For the text-containing cell, return its midpoint in [x, y] coordinate format. 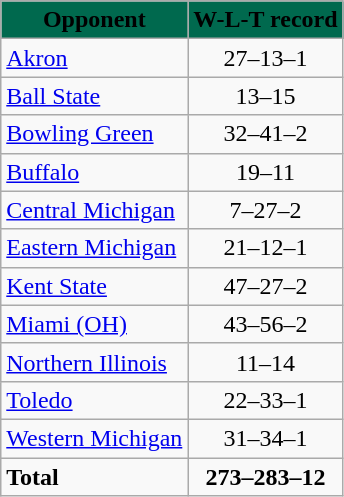
Bowling Green [94, 134]
Eastern Michigan [94, 248]
Opponent [94, 20]
22–33–1 [266, 400]
W-L-T record [266, 20]
Buffalo [94, 172]
Akron [94, 58]
27–13–1 [266, 58]
21–12–1 [266, 248]
31–34–1 [266, 438]
Kent State [94, 286]
Ball State [94, 96]
32–41–2 [266, 134]
273–283–12 [266, 477]
Northern Illinois [94, 362]
13–15 [266, 96]
11–14 [266, 362]
Central Michigan [94, 210]
Total [94, 477]
47–27–2 [266, 286]
7–27–2 [266, 210]
19–11 [266, 172]
Toledo [94, 400]
Miami (OH) [94, 324]
Western Michigan [94, 438]
43–56–2 [266, 324]
